Capture the cell that displays the provided text and extract its [X, Y] central coordinate. 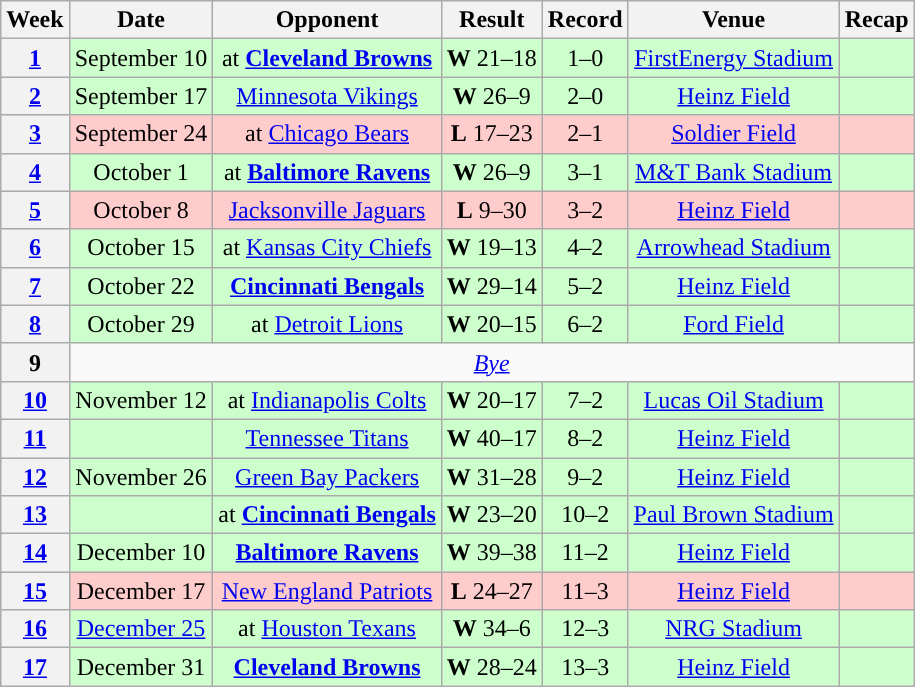
8–2 [585, 438]
at Cincinnati Bengals [327, 515]
Tennessee Titans [327, 438]
Ford Field [734, 324]
1 [35, 58]
New England Patriots [327, 591]
W 29–14 [492, 286]
September 10 [141, 58]
L 24–27 [492, 591]
7–2 [585, 400]
W 31–28 [492, 477]
8 [35, 324]
Cincinnati Bengals [327, 286]
L 9–30 [492, 210]
3 [35, 134]
November 12 [141, 400]
W 20–17 [492, 400]
7 [35, 286]
December 10 [141, 553]
10 [35, 400]
W 19–13 [492, 248]
2–1 [585, 134]
November 26 [141, 477]
M&T Bank Stadium [734, 172]
at Detroit Lions [327, 324]
Date [141, 20]
4 [35, 172]
W 34–6 [492, 629]
W 28–24 [492, 667]
Record [585, 20]
October 8 [141, 210]
15 [35, 591]
1–0 [585, 58]
Venue [734, 20]
4–2 [585, 248]
October 15 [141, 248]
W 20–15 [492, 324]
NRG Stadium [734, 629]
at Baltimore Ravens [327, 172]
December 17 [141, 591]
16 [35, 629]
Jacksonville Jaguars [327, 210]
Baltimore Ravens [327, 553]
11–2 [585, 553]
6–2 [585, 324]
6 [35, 248]
Bye [492, 362]
Result [492, 20]
17 [35, 667]
FirstEnergy Stadium [734, 58]
September 24 [141, 134]
Paul Brown Stadium [734, 515]
14 [35, 553]
5 [35, 210]
September 17 [141, 96]
December 25 [141, 629]
October 1 [141, 172]
2 [35, 96]
11 [35, 438]
W 40–17 [492, 438]
12 [35, 477]
December 31 [141, 667]
at Houston Texans [327, 629]
October 22 [141, 286]
Arrowhead Stadium [734, 248]
October 29 [141, 324]
W 23–20 [492, 515]
at Cleveland Browns [327, 58]
9 [35, 362]
9–2 [585, 477]
13 [35, 515]
W 21–18 [492, 58]
Cleveland Browns [327, 667]
W 39–38 [492, 553]
Minnesota Vikings [327, 96]
3–1 [585, 172]
10–2 [585, 515]
5–2 [585, 286]
Recap [876, 20]
at Chicago Bears [327, 134]
Lucas Oil Stadium [734, 400]
Week [35, 20]
at Kansas City Chiefs [327, 248]
L 17–23 [492, 134]
2–0 [585, 96]
13–3 [585, 667]
Green Bay Packers [327, 477]
Soldier Field [734, 134]
11–3 [585, 591]
3–2 [585, 210]
12–3 [585, 629]
at Indianapolis Colts [327, 400]
Opponent [327, 20]
